Return the (X, Y) coordinate for the center point of the cell that contains the specified text.  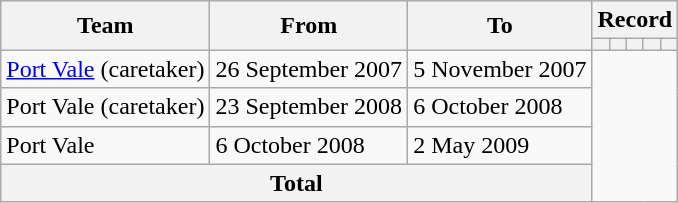
Port Vale (106, 145)
To (500, 26)
2 May 2009 (500, 145)
Total (296, 183)
From (309, 26)
26 September 2007 (309, 69)
5 November 2007 (500, 69)
23 September 2008 (309, 107)
Team (106, 26)
Record (635, 20)
